Identify which cell holds the provided text, then report its (X, Y) central coordinate. 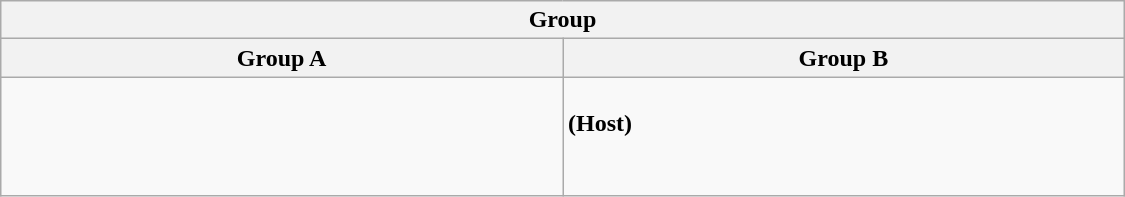
Group A (282, 58)
Group (563, 20)
(Host) (843, 136)
Group B (843, 58)
